Provide the [X, Y] coordinate of the cell's center where the given text is located.  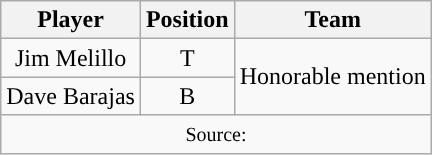
Team [332, 20]
Player [71, 20]
B [187, 96]
Position [187, 20]
Source: [216, 134]
Honorable mention [332, 77]
Dave Barajas [71, 96]
Jim Melillo [71, 58]
T [187, 58]
